Scan for the cell matching the given text and deliver its (x, y) coordinate at center. 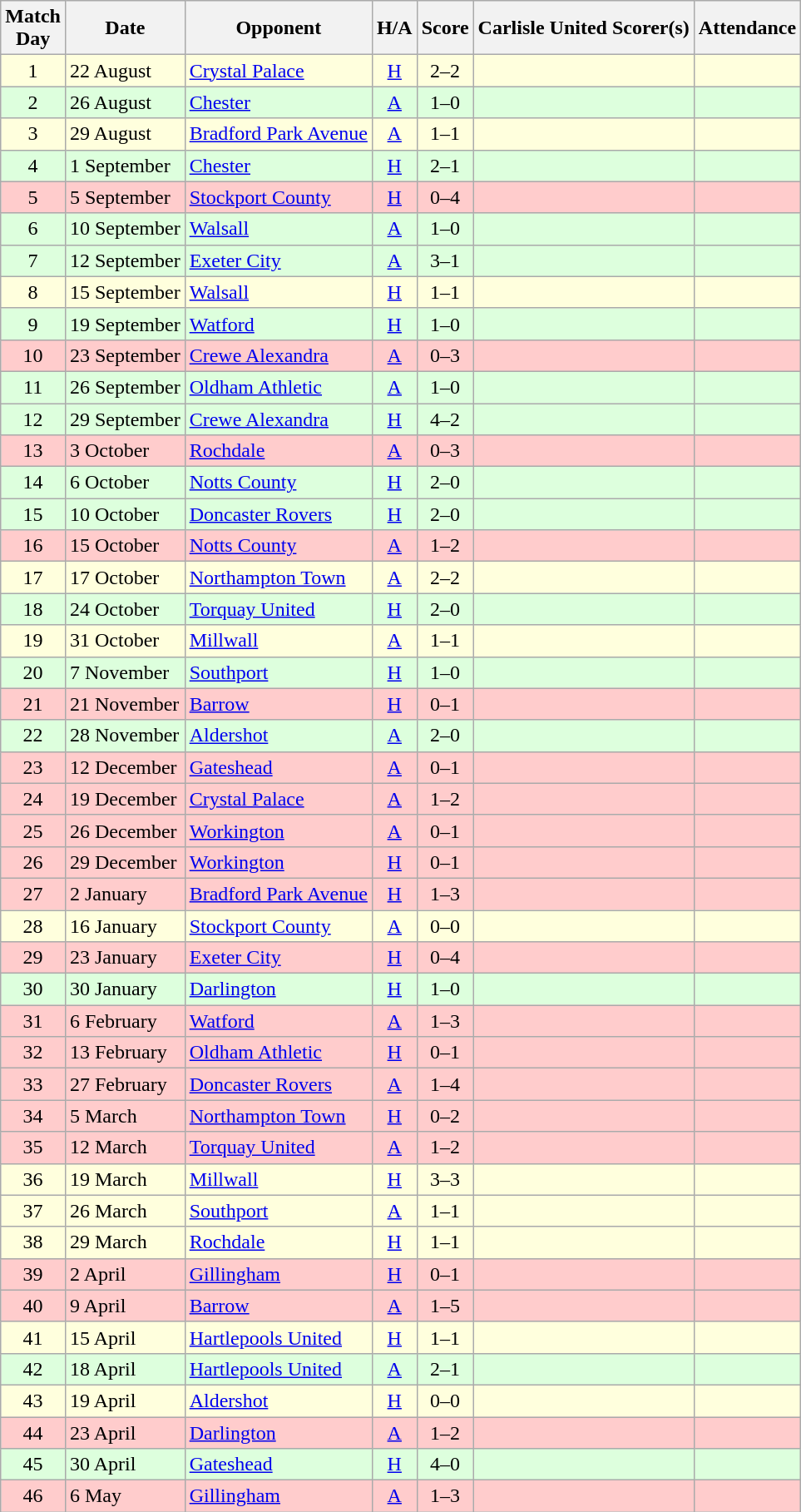
25 (33, 830)
18 April (125, 1369)
17 (33, 578)
31 October (125, 641)
14 (33, 483)
7 (33, 260)
Date (125, 28)
5 March (125, 1116)
24 October (125, 609)
4 (33, 166)
17 October (125, 578)
43 (33, 1400)
37 (33, 1211)
27 February (125, 1084)
30 April (125, 1465)
21 (33, 704)
23 September (125, 355)
45 (33, 1465)
13 February (125, 1053)
2 April (125, 1274)
Attendance (747, 28)
6 May (125, 1496)
6 February (125, 1021)
4–2 (445, 419)
21 November (125, 704)
29 (33, 958)
26 August (125, 102)
36 (33, 1179)
31 (33, 1021)
10 October (125, 514)
1 (33, 71)
3–3 (445, 1179)
2 January (125, 894)
32 (33, 1053)
9 April (125, 1306)
7 November (125, 672)
22 August (125, 71)
Score (445, 28)
29 December (125, 862)
15 September (125, 292)
42 (33, 1369)
5 September (125, 197)
22 (33, 736)
46 (33, 1496)
28 (33, 926)
3 (33, 134)
19 March (125, 1179)
19 December (125, 799)
23 January (125, 958)
13 (33, 451)
9 (33, 324)
23 April (125, 1432)
Carlisle United Scorer(s) (584, 28)
24 (33, 799)
41 (33, 1337)
19 September (125, 324)
19 (33, 641)
Opponent (278, 28)
15 October (125, 546)
29 August (125, 134)
15 April (125, 1337)
30 (33, 989)
35 (33, 1148)
0–2 (445, 1116)
12 March (125, 1148)
1–5 (445, 1306)
4–0 (445, 1465)
2 (33, 102)
18 (33, 609)
29 March (125, 1242)
33 (33, 1084)
12 December (125, 767)
15 (33, 514)
16 January (125, 926)
3–1 (445, 260)
27 (33, 894)
34 (33, 1116)
6 October (125, 483)
30 January (125, 989)
26 March (125, 1211)
44 (33, 1432)
19 April (125, 1400)
28 November (125, 736)
10 September (125, 229)
H/A (394, 28)
26 September (125, 387)
12 September (125, 260)
Match Day (33, 28)
1 September (125, 166)
16 (33, 546)
11 (33, 387)
20 (33, 672)
23 (33, 767)
38 (33, 1242)
6 (33, 229)
3 October (125, 451)
5 (33, 197)
26 December (125, 830)
10 (33, 355)
8 (33, 292)
26 (33, 862)
39 (33, 1274)
1–4 (445, 1084)
40 (33, 1306)
12 (33, 419)
29 September (125, 419)
